Identify which cell holds the provided text, then report its (X, Y) central coordinate. 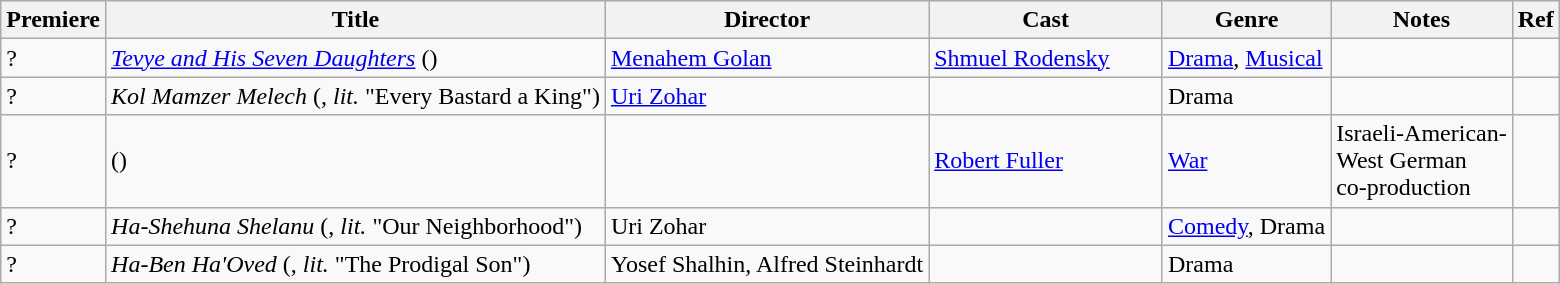
Israeli-American-West German co-production (1422, 161)
Yosef Shalhin, Alfred Steinhardt (766, 264)
Premiere (54, 20)
Ha-Ben Ha'Oved (, lit. "The Prodigal Son") (356, 264)
Notes (1422, 20)
() (356, 161)
Cast (1046, 20)
Ref (1536, 20)
Genre (1246, 20)
Menahem Golan (766, 58)
Title (356, 20)
Comedy, Drama (1246, 226)
Director (766, 20)
Kol Mamzer Melech (, lit. "Every Bastard a King") (356, 96)
Robert Fuller (1046, 161)
Drama, Musical (1246, 58)
Ha-Shehuna Shelanu (, lit. "Our Neighborhood") (356, 226)
Tevye and His Seven Daughters () (356, 58)
War (1246, 161)
Shmuel Rodensky (1046, 58)
